From the cell containing the given text, extract its center point as (x, y) coordinate. 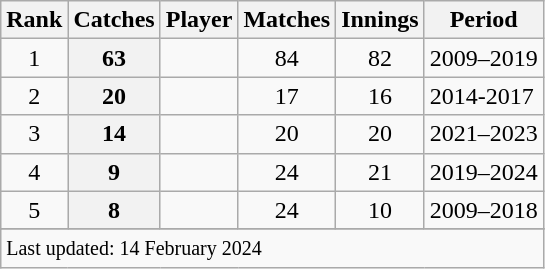
82 (380, 58)
9 (114, 172)
Player (199, 20)
8 (114, 210)
Rank (34, 20)
Last updated: 14 February 2024 (272, 248)
Matches (287, 20)
5 (34, 210)
Period (484, 20)
Innings (380, 20)
2019–2024 (484, 172)
Catches (114, 20)
2021–2023 (484, 134)
1 (34, 58)
2009–2019 (484, 58)
84 (287, 58)
16 (380, 96)
2009–2018 (484, 210)
14 (114, 134)
2 (34, 96)
2014-2017 (484, 96)
3 (34, 134)
17 (287, 96)
21 (380, 172)
63 (114, 58)
4 (34, 172)
10 (380, 210)
